Output the [x, y] coordinate of the center of the cell containing the given text.  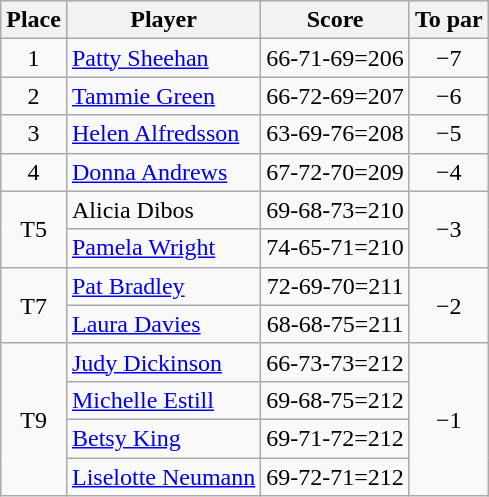
2 [34, 96]
Pat Bradley [163, 286]
63-69-76=208 [336, 134]
3 [34, 134]
Liselotte Neumann [163, 477]
−3 [448, 229]
T9 [34, 419]
Patty Sheehan [163, 58]
Donna Andrews [163, 172]
Laura Davies [163, 324]
74-65-71=210 [336, 248]
Helen Alfredsson [163, 134]
Michelle Estill [163, 400]
69-71-72=212 [336, 438]
−1 [448, 419]
66-71-69=206 [336, 58]
68-68-75=211 [336, 324]
67-72-70=209 [336, 172]
Place [34, 20]
69-68-73=210 [336, 210]
−6 [448, 96]
66-72-69=207 [336, 96]
Judy Dickinson [163, 362]
Alicia Dibos [163, 210]
−5 [448, 134]
−2 [448, 305]
Player [163, 20]
Betsy King [163, 438]
−4 [448, 172]
1 [34, 58]
To par [448, 20]
T5 [34, 229]
−7 [448, 58]
Pamela Wright [163, 248]
69-72-71=212 [336, 477]
Score [336, 20]
66-73-73=212 [336, 362]
69-68-75=212 [336, 400]
T7 [34, 305]
72-69-70=211 [336, 286]
Tammie Green [163, 96]
4 [34, 172]
